Return [X, Y] of the center of cell containing provided text 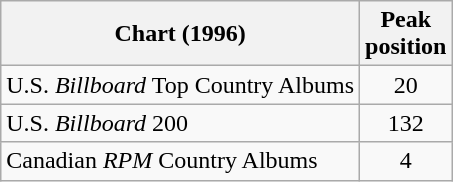
U.S. Billboard 200 [180, 123]
20 [406, 85]
U.S. Billboard Top Country Albums [180, 85]
Chart (1996) [180, 34]
4 [406, 161]
Canadian RPM Country Albums [180, 161]
Peakposition [406, 34]
132 [406, 123]
